Locate the cell with the specified text and output its (X, Y) center coordinate. 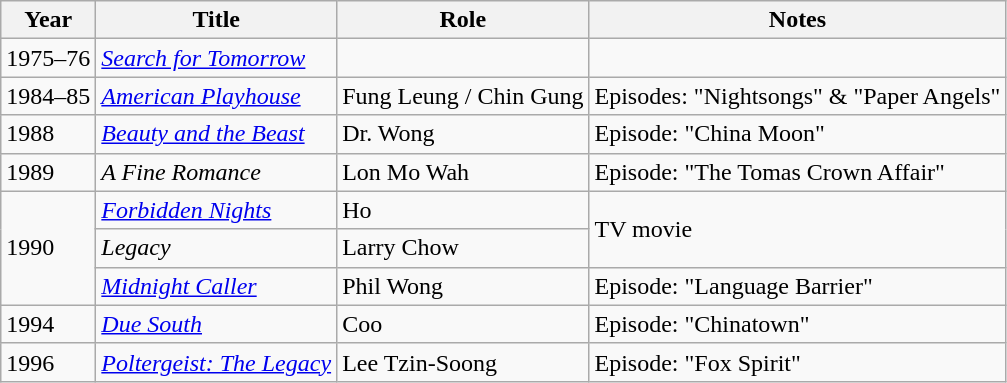
A Fine Romance (216, 172)
Phil Wong (463, 286)
Lon Mo Wah (463, 172)
Forbidden Nights (216, 210)
Larry Chow (463, 248)
American Playhouse (216, 96)
Ho (463, 210)
Dr. Wong (463, 134)
1990 (48, 248)
Midnight Caller (216, 286)
Episode: "Fox Spirit" (798, 362)
Coo (463, 324)
1996 (48, 362)
Notes (798, 20)
Search for Tomorrow (216, 58)
Episode: "Chinatown" (798, 324)
Episode: "China Moon" (798, 134)
Role (463, 20)
1984–85 (48, 96)
1988 (48, 134)
Episodes: "Nightsongs" & "Paper Angels" (798, 96)
Poltergeist: The Legacy (216, 362)
Episode: "The Tomas Crown Affair" (798, 172)
Due South (216, 324)
Episode: "Language Barrier" (798, 286)
Legacy (216, 248)
Year (48, 20)
Fung Leung / Chin Gung (463, 96)
Beauty and the Beast (216, 134)
Title (216, 20)
1989 (48, 172)
1994 (48, 324)
Lee Tzin-Soong (463, 362)
TV movie (798, 229)
1975–76 (48, 58)
